Pinpoint the cell where the given text exists, returning its (x, y) midpoint coordinate. 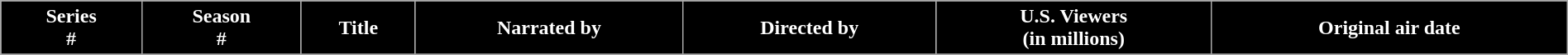
Series# (71, 28)
Season# (222, 28)
Title (358, 28)
Directed by (810, 28)
U.S. Viewers(in millions) (1073, 28)
Narrated by (549, 28)
Original air date (1389, 28)
